Search for the cell housing the specified text and yield its [X, Y] center coordinate. 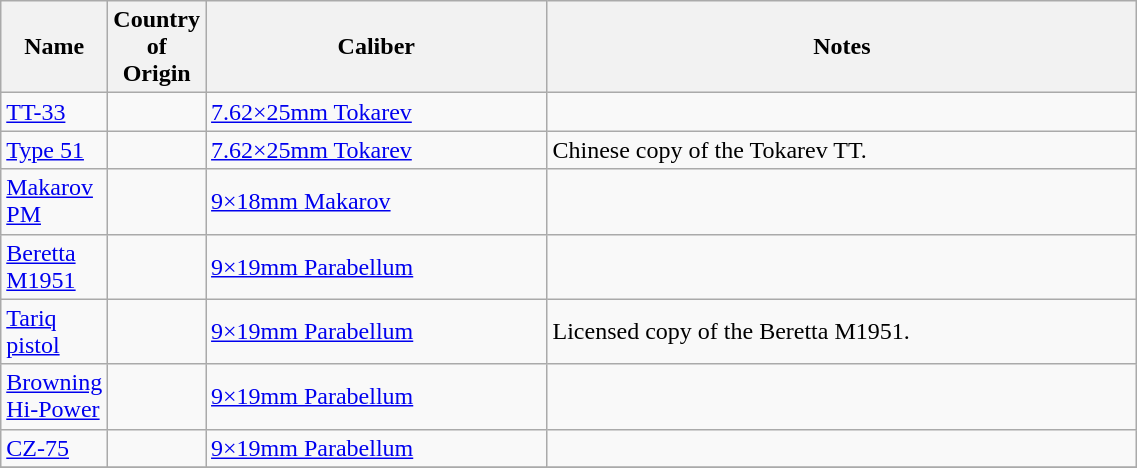
TT-33 [54, 112]
9×18mm Makarov [376, 202]
Browning Hi-Power [54, 396]
Notes [842, 47]
Makarov PM [54, 202]
Beretta M1951 [54, 266]
Tariq pistol [54, 332]
CZ-75 [54, 448]
Caliber [376, 47]
Name [54, 47]
Type 51 [54, 150]
Licensed copy of the Beretta M1951. [842, 332]
Chinese copy of the Tokarev TT. [842, 150]
Country of Origin [157, 47]
